For the text-containing cell, return its midpoint in [x, y] coordinate format. 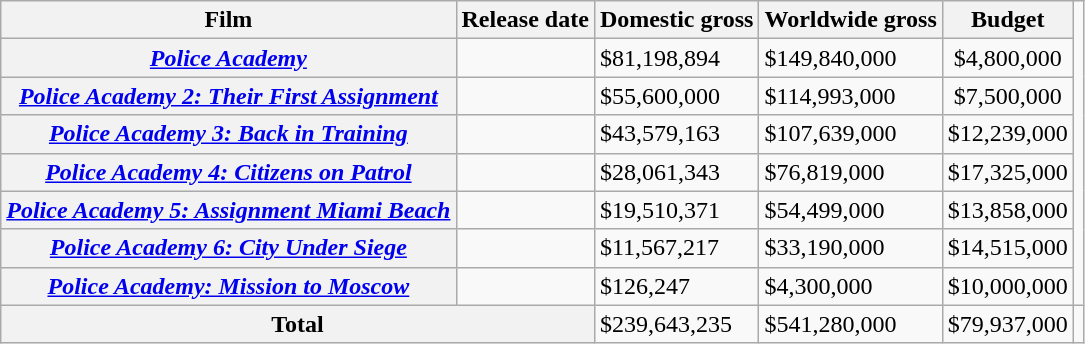
$13,858,000 [1008, 210]
$12,239,000 [1008, 134]
Budget [1008, 20]
$239,643,235 [676, 324]
Police Academy 5: Assignment Miami Beach [228, 210]
$114,993,000 [850, 96]
Police Academy [228, 58]
$33,190,000 [850, 248]
Police Academy: Mission to Moscow [228, 286]
Film [228, 20]
Police Academy 3: Back in Training [228, 134]
$4,800,000 [1008, 58]
$126,247 [676, 286]
$76,819,000 [850, 172]
Police Academy 6: City Under Siege [228, 248]
$10,000,000 [1008, 286]
$541,280,000 [850, 324]
$17,325,000 [1008, 172]
$7,500,000 [1008, 96]
Domestic gross [676, 20]
$28,061,343 [676, 172]
$43,579,163 [676, 134]
Total [298, 324]
$19,510,371 [676, 210]
$107,639,000 [850, 134]
Police Academy 2: Their First Assignment [228, 96]
$81,198,894 [676, 58]
Police Academy 4: Citizens on Patrol [228, 172]
$55,600,000 [676, 96]
$11,567,217 [676, 248]
$149,840,000 [850, 58]
$4,300,000 [850, 286]
$54,499,000 [850, 210]
$79,937,000 [1008, 324]
Worldwide gross [850, 20]
$14,515,000 [1008, 248]
Release date [525, 20]
